Capture the cell that displays the provided text and extract its [x, y] central coordinate. 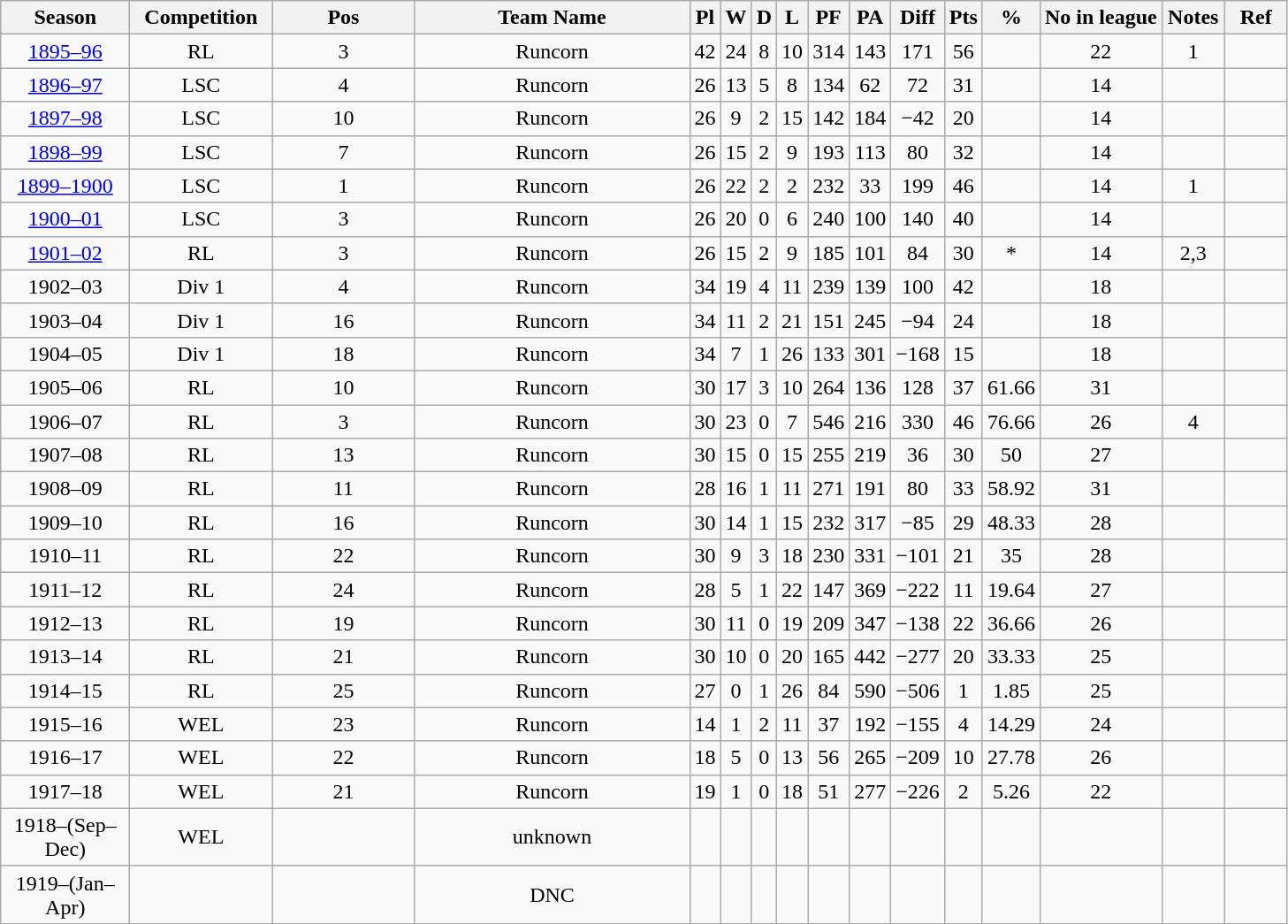
1908–09 [65, 489]
−155 [918, 724]
1900–01 [65, 219]
Ref [1255, 18]
48.33 [1011, 523]
1896–97 [65, 85]
L [792, 18]
Diff [918, 18]
1902–03 [65, 286]
6 [792, 219]
1895–96 [65, 51]
143 [870, 51]
51 [829, 791]
1909–10 [65, 523]
Team Name [552, 18]
29 [964, 523]
1905–06 [65, 387]
1903–04 [65, 320]
W [735, 18]
1914–15 [65, 691]
301 [870, 354]
331 [870, 556]
133 [829, 354]
2,3 [1193, 253]
−506 [918, 691]
61.66 [1011, 387]
240 [829, 219]
27.78 [1011, 758]
17 [735, 387]
101 [870, 253]
−277 [918, 657]
Pl [705, 18]
1898–99 [65, 152]
1917–18 [65, 791]
PA [870, 18]
255 [829, 455]
1904–05 [65, 354]
347 [870, 623]
−85 [918, 523]
Notes [1193, 18]
−222 [918, 590]
* [1011, 253]
230 [829, 556]
Pos [343, 18]
192 [870, 724]
185 [829, 253]
−94 [918, 320]
% [1011, 18]
1912–13 [65, 623]
219 [870, 455]
193 [829, 152]
Competition [202, 18]
PF [829, 18]
1913–14 [65, 657]
5.26 [1011, 791]
36 [918, 455]
1911–12 [65, 590]
330 [918, 422]
1919–(Jan–Apr) [65, 895]
No in league [1101, 18]
−168 [918, 354]
1915–16 [65, 724]
14.29 [1011, 724]
139 [870, 286]
442 [870, 657]
19.64 [1011, 590]
−138 [918, 623]
40 [964, 219]
62 [870, 85]
unknown [552, 836]
Season [65, 18]
1.85 [1011, 691]
245 [870, 320]
134 [829, 85]
−209 [918, 758]
1897–98 [65, 118]
171 [918, 51]
1918–(Sep–Dec) [65, 836]
184 [870, 118]
Pts [964, 18]
35 [1011, 556]
151 [829, 320]
277 [870, 791]
264 [829, 387]
317 [870, 523]
1899–1900 [65, 186]
50 [1011, 455]
165 [829, 657]
142 [829, 118]
265 [870, 758]
1916–17 [65, 758]
76.66 [1011, 422]
D [764, 18]
36.66 [1011, 623]
1907–08 [65, 455]
216 [870, 422]
113 [870, 152]
−42 [918, 118]
−226 [918, 791]
147 [829, 590]
140 [918, 219]
199 [918, 186]
546 [829, 422]
590 [870, 691]
32 [964, 152]
239 [829, 286]
1906–07 [65, 422]
58.92 [1011, 489]
191 [870, 489]
128 [918, 387]
DNC [552, 895]
1901–02 [65, 253]
1910–11 [65, 556]
369 [870, 590]
72 [918, 85]
314 [829, 51]
209 [829, 623]
271 [829, 489]
136 [870, 387]
33.33 [1011, 657]
−101 [918, 556]
